Determine the (X, Y) coordinate at the center of the cell enclosing the given text.  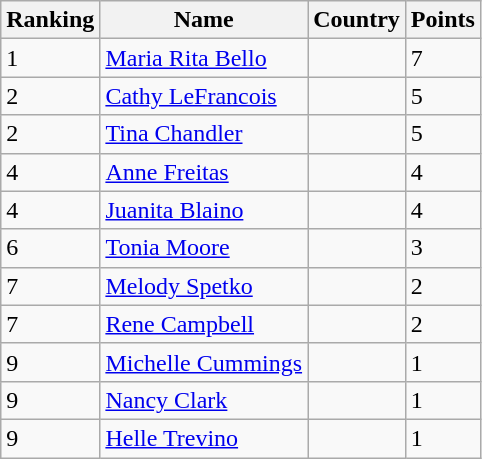
Helle Trevino (204, 438)
Name (204, 20)
Tonia Moore (204, 248)
Country (357, 20)
Points (442, 20)
Rene Campbell (204, 324)
6 (50, 248)
Juanita Blaino (204, 210)
Anne Freitas (204, 172)
Michelle Cummings (204, 362)
Cathy LeFrancois (204, 96)
3 (442, 248)
Melody Spetko (204, 286)
Ranking (50, 20)
Nancy Clark (204, 400)
Tina Chandler (204, 134)
Maria Rita Bello (204, 58)
